Provide the (x, y) coordinate of the cell's center where the given text is located.  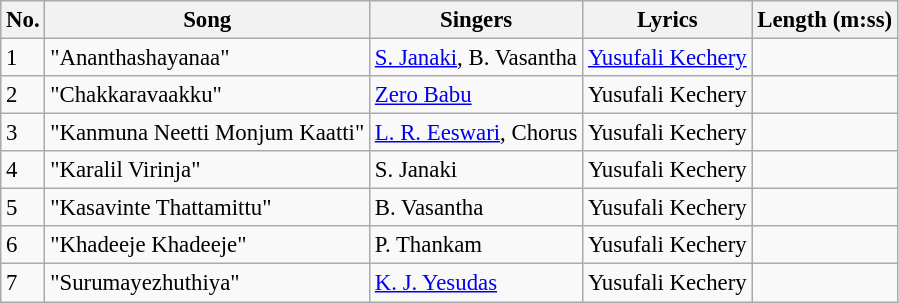
"Khadeeje Khadeeje" (208, 245)
1 (23, 58)
2 (23, 95)
No. (23, 20)
Song (208, 20)
"Ananthashayanaa" (208, 58)
S. Janaki (476, 170)
3 (23, 133)
"Kasavinte Thattamittu" (208, 208)
"Chakkaravaakku" (208, 95)
Lyrics (668, 20)
B. Vasantha (476, 208)
7 (23, 283)
Length (m:ss) (824, 20)
4 (23, 170)
K. J. Yesudas (476, 283)
Singers (476, 20)
S. Janaki, B. Vasantha (476, 58)
P. Thankam (476, 245)
L. R. Eeswari, Chorus (476, 133)
Zero Babu (476, 95)
"Kanmuna Neetti Monjum Kaatti" (208, 133)
"Surumayezhuthiya" (208, 283)
"Karalil Virinja" (208, 170)
6 (23, 245)
5 (23, 208)
